Extract the (X, Y) coordinate from the center of the cell holding the provided text.  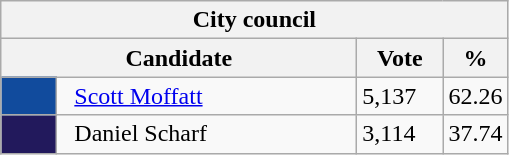
Vote (400, 58)
% (476, 58)
3,114 (400, 134)
37.74 (476, 134)
Daniel Scharf (207, 134)
City council (254, 20)
Scott Moffatt (207, 96)
Candidate (179, 58)
5,137 (400, 96)
62.26 (476, 96)
